Detect which cell encompasses the target text, then output its [x, y] center coordinate. 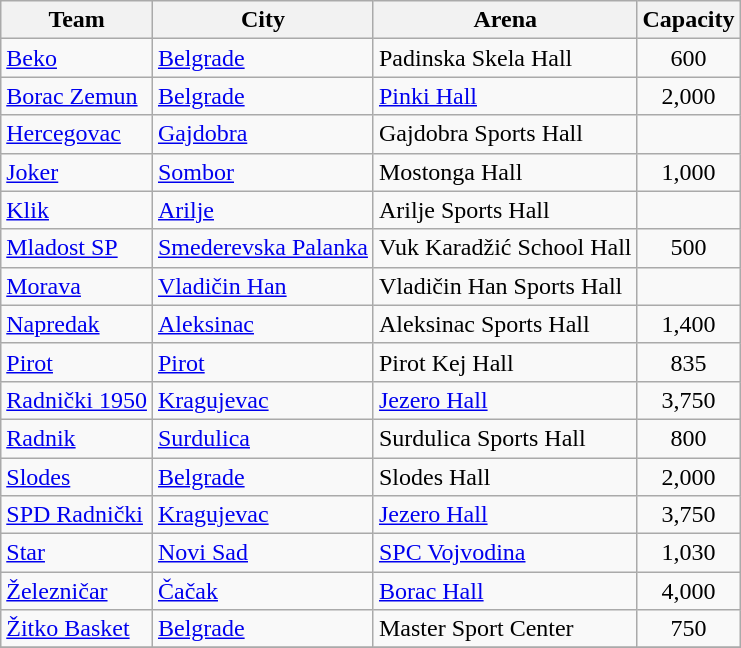
Železničar [77, 591]
Surdulica [262, 438]
Surdulica Sports Hall [505, 438]
1,400 [688, 324]
1,000 [688, 172]
Star [77, 553]
Radnik [77, 438]
Gajdobra [262, 134]
Aleksinac [262, 324]
City [262, 20]
Arilje Sports Hall [505, 210]
Slodes [77, 477]
Borac Hall [505, 591]
Mladost SP [77, 248]
Master Sport Center [505, 629]
500 [688, 248]
Pirot Kej Hall [505, 362]
Vladičin Han Sports Hall [505, 286]
Arena [505, 20]
Hercegovac [77, 134]
Sombor [262, 172]
Beko [77, 58]
Joker [77, 172]
Pinki Hall [505, 96]
800 [688, 438]
4,000 [688, 591]
Slodes Hall [505, 477]
600 [688, 58]
Gajdobra Sports Hall [505, 134]
Capacity [688, 20]
Aleksinac Sports Hall [505, 324]
Team [77, 20]
Napredak [77, 324]
Vladičin Han [262, 286]
Padinska Skela Hall [505, 58]
Novi Sad [262, 553]
Vuk Karadžić School Hall [505, 248]
1,030 [688, 553]
750 [688, 629]
Borac Zemun [77, 96]
SPC Vojvodina [505, 553]
835 [688, 362]
Žitko Basket [77, 629]
Čačak [262, 591]
Klik [77, 210]
SPD Radnički [77, 515]
Mostonga Hall [505, 172]
Smederevska Palanka [262, 248]
Morava [77, 286]
Arilje [262, 210]
Radnički 1950 [77, 400]
